From the cell containing the given text, extract its center point as (x, y) coordinate. 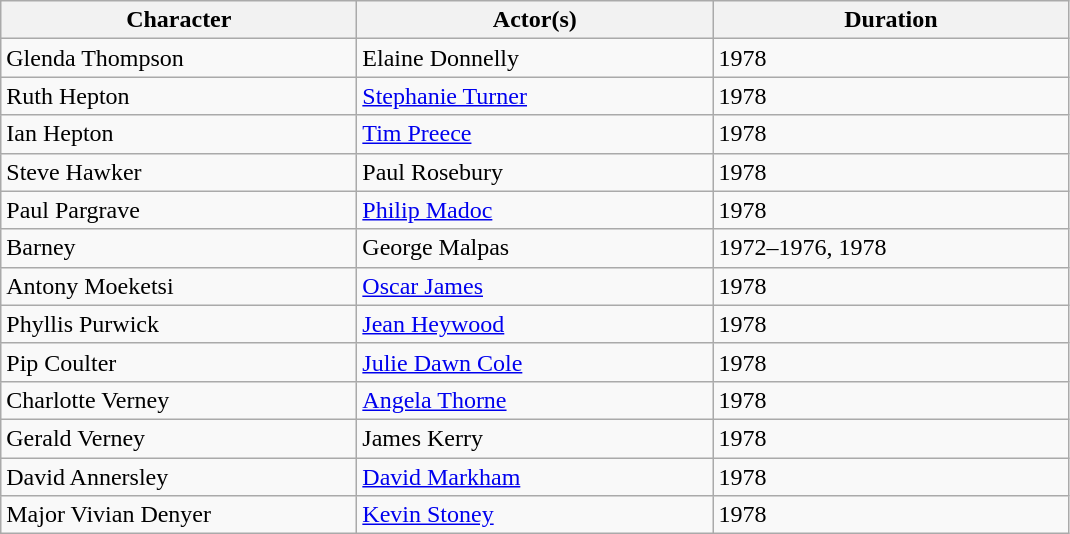
Actor(s) (535, 20)
Oscar James (535, 286)
Duration (891, 20)
Steve Hawker (179, 172)
Barney (179, 248)
Philip Madoc (535, 210)
Glenda Thompson (179, 58)
James Kerry (535, 438)
Kevin Stoney (535, 515)
Paul Rosebury (535, 172)
Angela Thorne (535, 400)
Antony Moeketsi (179, 286)
Julie Dawn Cole (535, 362)
Ian Hepton (179, 134)
Charlotte Verney (179, 400)
Stephanie Turner (535, 96)
Phyllis Purwick (179, 324)
Tim Preece (535, 134)
Paul Pargrave (179, 210)
Pip Coulter (179, 362)
Elaine Donnelly (535, 58)
1972–1976, 1978 (891, 248)
David Markham (535, 477)
Jean Heywood (535, 324)
Character (179, 20)
Major Vivian Denyer (179, 515)
Gerald Verney (179, 438)
Ruth Hepton (179, 96)
George Malpas (535, 248)
David Annersley (179, 477)
